Extract the (X, Y) coordinate from the center of the cell holding the provided text.  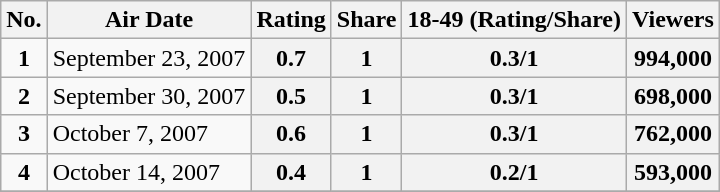
Share (366, 20)
698,000 (674, 96)
0.2/1 (514, 172)
Viewers (674, 20)
September 30, 2007 (149, 96)
Air Date (149, 20)
2 (24, 96)
593,000 (674, 172)
September 23, 2007 (149, 58)
994,000 (674, 58)
762,000 (674, 134)
3 (24, 134)
October 7, 2007 (149, 134)
0.6 (291, 134)
0.5 (291, 96)
October 14, 2007 (149, 172)
Rating (291, 20)
0.7 (291, 58)
No. (24, 20)
4 (24, 172)
0.4 (291, 172)
18-49 (Rating/Share) (514, 20)
